Locate the cell with the specified text and output its (X, Y) center coordinate. 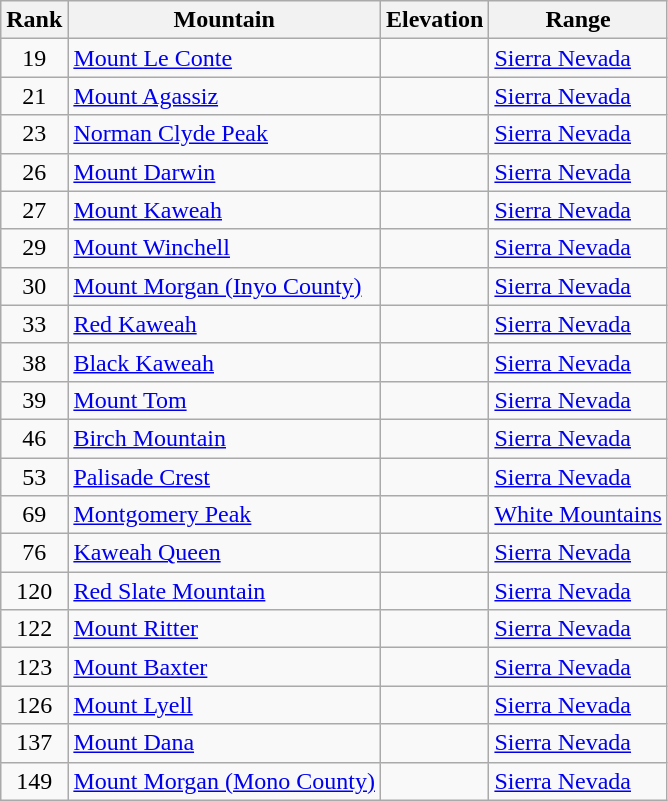
122 (34, 629)
120 (34, 591)
137 (34, 743)
Mountain (224, 20)
21 (34, 96)
46 (34, 438)
149 (34, 781)
Mount Le Conte (224, 58)
29 (34, 248)
Norman Clyde Peak (224, 134)
White Mountains (578, 515)
Elevation (434, 20)
Red Kaweah (224, 324)
Range (578, 20)
Palisade Crest (224, 477)
Kaweah Queen (224, 553)
Mount Agassiz (224, 96)
123 (34, 667)
Mount Winchell (224, 248)
Mount Morgan (Mono County) (224, 781)
23 (34, 134)
39 (34, 400)
Mount Kaweah (224, 210)
26 (34, 172)
38 (34, 362)
Rank (34, 20)
126 (34, 705)
Mount Darwin (224, 172)
27 (34, 210)
Black Kaweah (224, 362)
19 (34, 58)
Red Slate Mountain (224, 591)
69 (34, 515)
30 (34, 286)
Birch Mountain (224, 438)
Mount Lyell (224, 705)
Mount Morgan (Inyo County) (224, 286)
Mount Dana (224, 743)
33 (34, 324)
Mount Ritter (224, 629)
76 (34, 553)
53 (34, 477)
Montgomery Peak (224, 515)
Mount Tom (224, 400)
Mount Baxter (224, 667)
